For the text-containing cell, return its midpoint in [x, y] coordinate format. 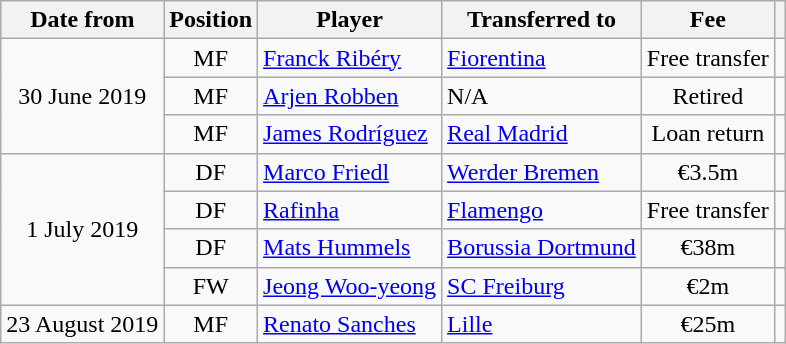
Retired [708, 96]
1 July 2019 [82, 229]
Lille [542, 324]
Franck Ribéry [350, 58]
Renato Sanches [350, 324]
€3.5m [708, 172]
€2m [708, 286]
Date from [82, 20]
Loan return [708, 134]
Flamengo [542, 210]
Fee [708, 20]
Player [350, 20]
30 June 2019 [82, 96]
Mats Hummels [350, 248]
James Rodríguez [350, 134]
€25m [708, 324]
Werder Bremen [542, 172]
Fiorentina [542, 58]
SC Freiburg [542, 286]
Real Madrid [542, 134]
Arjen Robben [350, 96]
Jeong Woo-yeong [350, 286]
FW [211, 286]
N/A [542, 96]
23 August 2019 [82, 324]
Position [211, 20]
€38m [708, 248]
Rafinha [350, 210]
Marco Friedl [350, 172]
Borussia Dortmund [542, 248]
Transferred to [542, 20]
